Find where the given text appears and provide that cell's center as [X, Y] coordinate. 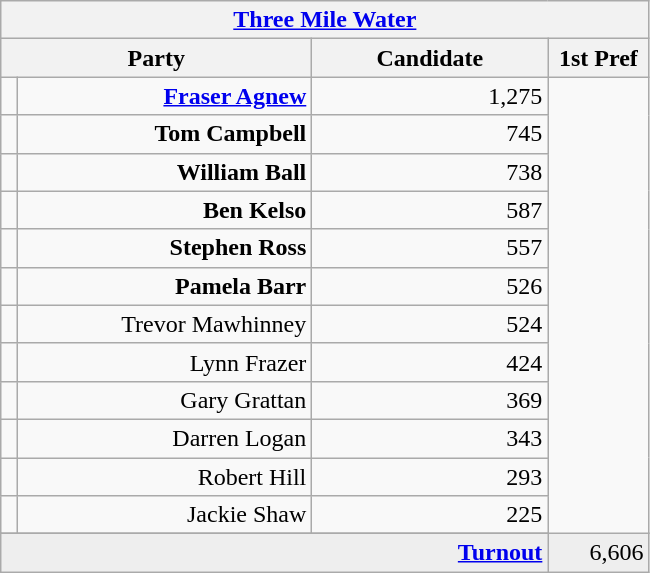
1,275 [430, 96]
Turnout [274, 553]
Trevor Mawhinney [164, 324]
Robert Hill [164, 477]
343 [430, 438]
6,606 [598, 553]
587 [430, 210]
William Ball [164, 172]
293 [430, 477]
Jackie Shaw [164, 515]
738 [430, 172]
745 [430, 134]
Ben Kelso [164, 210]
424 [430, 362]
557 [430, 248]
Candidate [430, 58]
Party [156, 58]
Tom Campbell [164, 134]
Lynn Frazer [164, 362]
Fraser Agnew [164, 96]
225 [430, 515]
524 [430, 324]
526 [430, 286]
Darren Logan [164, 438]
Three Mile Water [325, 20]
369 [430, 400]
Pamela Barr [164, 286]
1st Pref [598, 58]
Gary Grattan [164, 400]
Stephen Ross [164, 248]
